Find where the given text appears and provide that cell's center as [X, Y] coordinate. 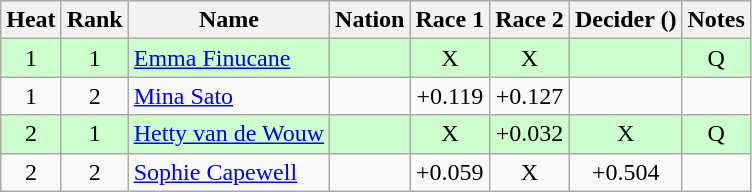
Race 1 [450, 20]
+0.032 [530, 134]
Nation [370, 20]
Rank [94, 20]
Race 2 [530, 20]
+0.127 [530, 96]
+0.059 [450, 172]
+0.119 [450, 96]
Notes [716, 20]
Emma Finucane [228, 58]
Heat [31, 20]
Sophie Capewell [228, 172]
+0.504 [626, 172]
Hetty van de Wouw [228, 134]
Mina Sato [228, 96]
Decider () [626, 20]
Name [228, 20]
